Provide the (x, y) coordinate of the cell's center where the given text is located.  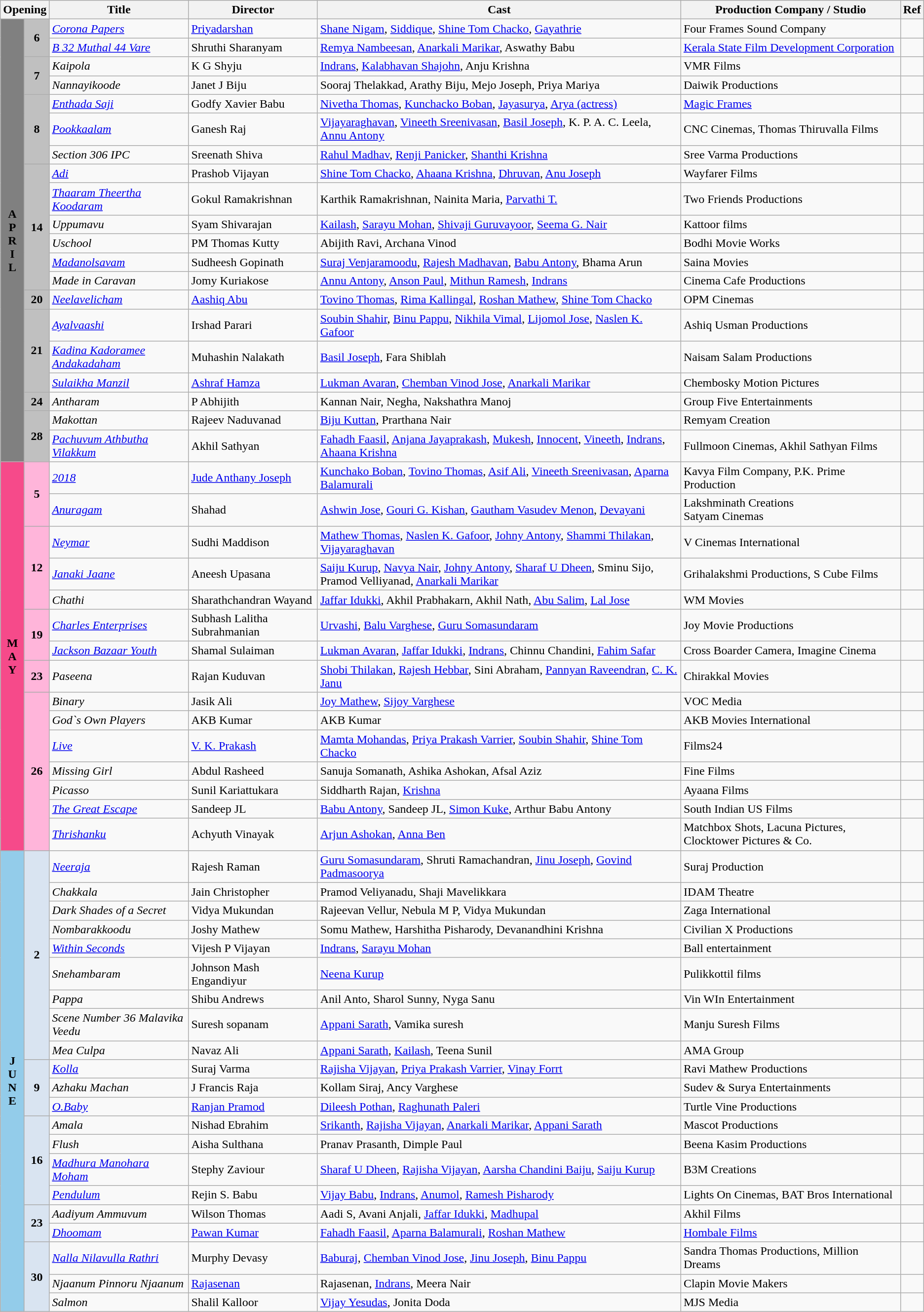
Gokul Ramakrishnan (253, 199)
Navaz Ali (253, 1050)
Karthik Ramakrishnan, Nainita Maria, Parvathi T. (499, 199)
Pranav Prasanth, Dimple Paul (499, 1144)
Production Company / Studio (791, 10)
Madhura Manohara Moham (119, 1169)
Magic Frames (791, 104)
Johnson Mash Engandiyur (253, 974)
Sandeep JL (253, 809)
Picasso (119, 790)
WM Movies (791, 599)
Two Friends Productions (791, 199)
Annu Antony, Anson Paul, Mithun Ramesh, Indrans (499, 281)
Sudheesh Gopinath (253, 262)
Vin WIn Entertainment (791, 999)
J Francis Raja (253, 1088)
Ref (912, 10)
Shane Nigam, Siddique, Shine Tom Chacko, Gayathrie (499, 29)
Kadina Kadoramee Andakadaham (119, 358)
Ball entertainment (791, 948)
Chathi (119, 599)
Cinema Cafe Productions (791, 281)
Rajasenan, Indrans, Meera Nair (499, 1283)
Remya Nambeesan, Anarkali Marikar, Aswathy Babu (499, 47)
IDAM Theatre (791, 892)
O.Baby (119, 1107)
Basil Joseph, Fara Shiblah (499, 358)
Njaanum Pinnoru Njaanum (119, 1283)
Sunil Kariattukara (253, 790)
Nivetha Thomas, Kunchacko Boban, Jayasurya, Arya (actress) (499, 104)
Stephy Zaviour (253, 1169)
Lukman Avaran, Chemban Vinod Jose, Anarkali Marikar (499, 383)
Achyuth Vinayak (253, 835)
Ashraf Hamza (253, 383)
Wilson Thomas (253, 1214)
Shibu Andrews (253, 999)
Rajan Kuduvan (253, 676)
Tovino Thomas, Rima Kallingal, Roshan Mathew, Shine Tom Chacko (499, 300)
16 (37, 1160)
Urvashi, Balu Varghese, Guru Somasundaram (499, 625)
Live (119, 746)
Opening (25, 10)
Aadi S, Avani Anjali, Jaffar Idukki, Madhupal (499, 1214)
Fullmoon Cinemas, Akhil Sathyan Films (791, 445)
Kavya Film Company, P.K. Prime Production (791, 478)
Vijesh P Vijayan (253, 948)
Somu Mathew, Harshitha Pisharody, Devanandhini Krishna (499, 929)
Pendulum (119, 1195)
Pookkaalam (119, 129)
Akhil Sathyan (253, 445)
Missing Girl (119, 771)
Mamta Mohandas, Priya Prakash Varrier, Soubin Shahir, Shine Tom Chacko (499, 746)
Jude Anthany Joseph (253, 478)
Appani Sarath, Kailash, Teena Sunil (499, 1050)
God`s Own Players (119, 720)
Thaaram Theertha Koodaram (119, 199)
Manju Suresh Films (791, 1024)
Ashiq Usman Productions (791, 325)
Kannan Nair, Negha, Nakshathra Manoj (499, 401)
Guru Somasundaram, Shruti Ramachandran, Jinu Joseph, Govind Padmasoorya (499, 866)
Neymar (119, 542)
Neelavelicham (119, 300)
Prashob Vijayan (253, 173)
Ashwin Jose, Gouri G. Kishan, Gautham Vasudev Menon, Devayani (499, 510)
Remyam Creation (791, 420)
Shalil Kalloor (253, 1302)
19 (37, 634)
Bodhi Movie Works (791, 243)
Saina Movies (791, 262)
Godfy Xavier Babu (253, 104)
Abdul Rasheed (253, 771)
JUNE (13, 1081)
Kolla (119, 1069)
26 (37, 771)
Janet J Biju (253, 85)
Ranjan Pramod (253, 1107)
Nannayikoode (119, 85)
Aashiq Abu (253, 300)
Neena Kurup (499, 974)
B3M Creations (791, 1169)
2018 (119, 478)
Nishad Ebrahim (253, 1125)
Antharam (119, 401)
V. K. Prakash (253, 746)
Pawan Kumar (253, 1232)
Mascot Productions (791, 1125)
Suraj Production (791, 866)
Rajisha Vijayan, Priya Prakash Varrier, Vinay Forrt (499, 1069)
Pulikkottil films (791, 974)
Clapin Movie Makers (791, 1283)
Section 306 IPC (119, 155)
Kunchako Boban, Tovino Thomas, Asif Ali, Vineeth Sreenivasan, Aparna Balamurali (499, 478)
14 (37, 227)
Jain Christopher (253, 892)
Kailash, Sarayu Mohan, Shivaji Guruvayoor, Seema G. Nair (499, 224)
21 (37, 351)
Fahadh Faasil, Aparna Balamurali, Roshan Mathew (499, 1232)
Shamal Sulaiman (253, 650)
Thrishanku (119, 835)
Saiju Kurup, Navya Nair, Johny Antony, Sharaf U Dheen, Sminu Sijo, Pramod Velliyanad, Anarkali Marikar (499, 574)
Mea Culpa (119, 1050)
20 (37, 300)
CNC Cinemas, Thomas Thiruvalla Films (791, 129)
Vijay Babu, Indrans, Anumol, Ramesh Pisharody (499, 1195)
Madanolsavam (119, 262)
2 (37, 955)
Indrans, Sarayu Mohan (499, 948)
APRIL (13, 240)
Films24 (791, 746)
VOC Media (791, 702)
Civilian X Productions (791, 929)
Pappa (119, 999)
Siddharth Rajan, Krishna (499, 790)
Biju Kuttan, Prarthana Nair (499, 420)
Lakshminath CreationsSatyam Cinemas (791, 510)
Nombarakkoodu (119, 929)
Azhaku Machan (119, 1088)
Kerala State Film Development Corporation (791, 47)
Shahad (253, 510)
Fahadh Faasil, Anjana Jayaprakash, Mukesh, Innocent, Vineeth, Indrans, Ahaana Krishna (499, 445)
8 (37, 129)
Joy Movie Productions (791, 625)
Flush (119, 1144)
6 (37, 38)
Chakkala (119, 892)
Ayaana Films (791, 790)
Matchbox Shots, Lacuna Pictures, Clocktower Pictures & Co. (791, 835)
Ganesh Raj (253, 129)
MAY (13, 656)
Amala (119, 1125)
Daiwik Productions (791, 85)
VMR Films (791, 66)
Four Frames Sound Company (791, 29)
Wayfarer Films (791, 173)
South Indian US Films (791, 809)
PM Thomas Kutty (253, 243)
Sudhi Maddison (253, 542)
Aisha Sulthana (253, 1144)
Paseena (119, 676)
Dark Shades of a Secret (119, 911)
Sulaikha Manzil (119, 383)
The Great Escape (119, 809)
Sharaf U Dheen, Rajisha Vijayan, Aarsha Chandini Baiju, Saiju Kurup (499, 1169)
Joy Mathew, Sijoy Varghese (499, 702)
Joshy Mathew (253, 929)
Shobi Thilakan, Rajesh Hebbar, Sini Abraham, Pannyan Raveendran, C. K. Janu (499, 676)
Jaffar Idukki, Akhil Prabhakarn, Akhil Nath, Abu Salim, Lal Jose (499, 599)
Cast (499, 10)
Neeraja (119, 866)
Jackson Bazaar Youth (119, 650)
Kattoor films (791, 224)
Sharathchandran Wayand (253, 599)
Aadiyum Ammuvum (119, 1214)
Vijayaraghavan, Vineeth Sreenivasan, Basil Joseph, K. P. A. C. Leela, Annu Antony (499, 129)
Baburaj, Chemban Vinod Jose, Jinu Joseph, Binu Pappu (499, 1258)
Vidya Mukundan (253, 911)
Dileesh Pothan, Raghunath Paleri (499, 1107)
Lukman Avaran, Jaffar Idukki, Indrans, Chinnu Chandini, Fahim Safar (499, 650)
Turtle Vine Productions (791, 1107)
Vijay Yesudas, Jonita Doda (499, 1302)
Binary (119, 702)
Naisam Salam Productions (791, 358)
Pramod Veliyanadu, Shaji Mavelikkara (499, 892)
MJS Media (791, 1302)
Jasik Ali (253, 702)
Adi (119, 173)
Lights On Cinemas, BAT Bros International (791, 1195)
Srikanth, Rajisha Vijayan, Anarkali Marikar, Appani Sarath (499, 1125)
Priyadarshan (253, 29)
Abijith Ravi, Archana Vinod (499, 243)
24 (37, 401)
Nalla Nilavulla Rathri (119, 1258)
Sree Varma Productions (791, 155)
Chirakkal Movies (791, 676)
Kollam Siraj, Ancy Varghese (499, 1088)
Chembosky Motion Pictures (791, 383)
5 (37, 494)
Rajeevan Vellur, Nebula M P, Vidya Mukundan (499, 911)
Fine Films (791, 771)
Irshad Parari (253, 325)
Within Seconds (119, 948)
Rahul Madhav, Renji Panicker, Shanthi Krishna (499, 155)
Appani Sarath, Vamika suresh (499, 1024)
Rajesh Raman (253, 866)
Aneesh Upasana (253, 574)
Shine Tom Chacko, Ahaana Krishna, Dhruvan, Anu Joseph (499, 173)
AKB Movies International (791, 720)
Rajeev Naduvanad (253, 420)
Kaipola (119, 66)
Cross Boarder Camera, Imagine Cinema (791, 650)
Syam Shivarajan (253, 224)
K G Shyju (253, 66)
Sreenath Shiva (253, 155)
Mathew Thomas, Naslen K. Gafoor, Johny Antony, Shammi Thilakan, Vijayaraghavan (499, 542)
Muhashin Nalakath (253, 358)
30 (37, 1277)
Suraj Venjaramoodu, Rajesh Madhavan, Babu Antony, Bhama Arun (499, 262)
Akhil Films (791, 1214)
Salmon (119, 1302)
Scene Number 36 Malavika Veedu (119, 1024)
Charles Enterprises (119, 625)
Dhoomam (119, 1232)
Babu Antony, Sandeep JL, Simon Kuke, Arthur Babu Antony (499, 809)
Sandra Thomas Productions, Million Dreams (791, 1258)
Hombale Films (791, 1232)
Anuragam (119, 510)
Beena Kasim Productions (791, 1144)
Arjun Ashokan, Anna Ben (499, 835)
Ayalvaashi (119, 325)
Suresh sopanam (253, 1024)
Anil Anto, Sharol Sunny, Nyga Sanu (499, 999)
Sanuja Somanath, Ashika Ashokan, Afsal Aziz (499, 771)
Soubin Shahir, Binu Pappu, Nikhila Vimal, Lijomol Jose, Naslen K. Gafoor (499, 325)
B 32 Muthal 44 Vare (119, 47)
Makottan (119, 420)
Sooraj Thelakkad, Arathy Biju, Mejo Joseph, Priya Mariya (499, 85)
Rajasenan (253, 1283)
Title (119, 10)
Janaki Jaane (119, 574)
P Abhijith (253, 401)
Zaga International (791, 911)
Grihalakshmi Productions, S Cube Films (791, 574)
Ravi Mathew Productions (791, 1069)
9 (37, 1088)
Snehambaram (119, 974)
Jomy Kuriakose (253, 281)
7 (37, 76)
Suraj Varma (253, 1069)
Group Five Entertainments (791, 401)
Uschool (119, 243)
Sudev & Surya Entertainments (791, 1088)
Indrans, Kalabhavan Shajohn, Anju Krishna (499, 66)
Shruthi Sharanyam (253, 47)
Rejin S. Babu (253, 1195)
12 (37, 567)
Murphy Devasy (253, 1258)
28 (37, 437)
Corona Papers (119, 29)
V Cinemas International (791, 542)
Director (253, 10)
AMA Group (791, 1050)
OPM Cinemas (791, 300)
Enthada Saji (119, 104)
Pachuvum Athbutha Vilakkum (119, 445)
Subhash Lalitha Subrahmanian (253, 625)
Uppumavu (119, 224)
Made in Caravan (119, 281)
